Extract the (x, y) coordinate from the center of the cell holding the provided text.  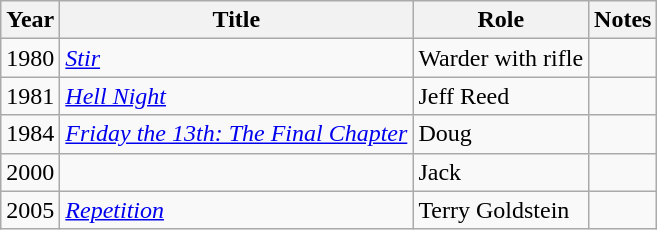
Stir (236, 58)
2000 (30, 172)
Role (501, 20)
Repetition (236, 210)
1980 (30, 58)
Warder with rifle (501, 58)
Friday the 13th: The Final Chapter (236, 134)
Jack (501, 172)
1984 (30, 134)
1981 (30, 96)
Year (30, 20)
2005 (30, 210)
Hell Night (236, 96)
Jeff Reed (501, 96)
Doug (501, 134)
Terry Goldstein (501, 210)
Notes (623, 20)
Title (236, 20)
